Search for the cell housing the specified text and yield its [X, Y] center coordinate. 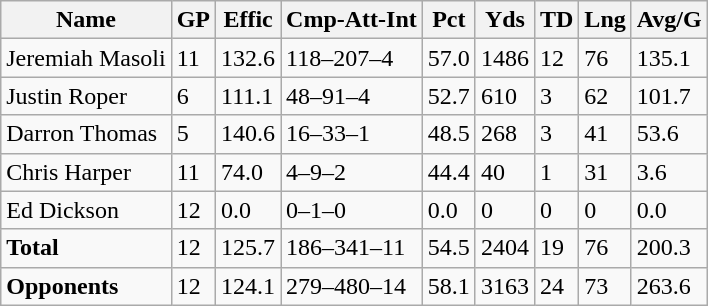
5 [193, 134]
62 [605, 96]
125.7 [248, 248]
Ed Dickson [86, 210]
Cmp-Att-Int [352, 20]
132.6 [248, 58]
Total [86, 248]
73 [605, 286]
1486 [504, 58]
3.6 [669, 172]
1 [556, 172]
135.1 [669, 58]
124.1 [248, 286]
31 [605, 172]
2404 [504, 248]
24 [556, 286]
48–91–4 [352, 96]
16–33–1 [352, 134]
57.0 [448, 58]
Chris Harper [86, 172]
74.0 [248, 172]
200.3 [669, 248]
Jeremiah Masoli [86, 58]
610 [504, 96]
Justin Roper [86, 96]
Opponents [86, 286]
Lng [605, 20]
Yds [504, 20]
0–1–0 [352, 210]
111.1 [248, 96]
19 [556, 248]
40 [504, 172]
101.7 [669, 96]
Effic [248, 20]
58.1 [448, 286]
44.4 [448, 172]
Darron Thomas [86, 134]
186–341–11 [352, 248]
3163 [504, 286]
TD [556, 20]
118–207–4 [352, 58]
48.5 [448, 134]
41 [605, 134]
268 [504, 134]
53.6 [669, 134]
GP [193, 20]
140.6 [248, 134]
Avg/G [669, 20]
52.7 [448, 96]
263.6 [669, 286]
4–9–2 [352, 172]
54.5 [448, 248]
279–480–14 [352, 286]
6 [193, 96]
Name [86, 20]
Pct [448, 20]
